Pinpoint the cell where the given text exists, returning its (x, y) midpoint coordinate. 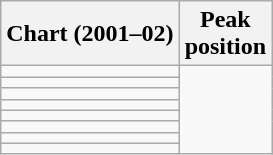
Chart (2001–02) (90, 34)
Peakposition (225, 34)
